Extract the [x, y] coordinate from the center of the cell holding the provided text.  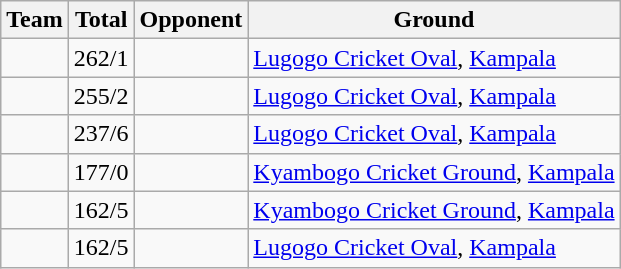
Total [101, 20]
Opponent [191, 20]
255/2 [101, 96]
262/1 [101, 58]
Team [35, 20]
177/0 [101, 172]
Ground [434, 20]
237/6 [101, 134]
